Return the (x, y) coordinate for the center point of the cell that contains the specified text.  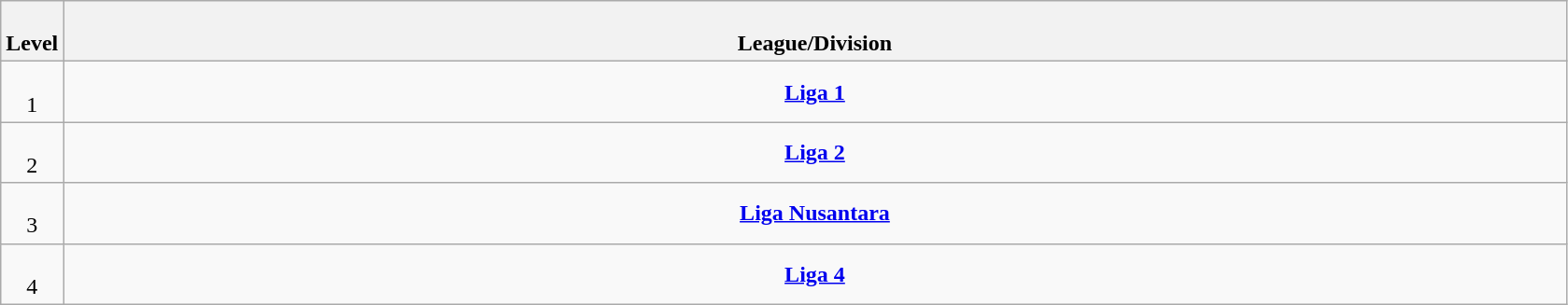
Liga 1 (814, 91)
League/Division (814, 32)
Liga Nusantara (814, 213)
Liga 4 (814, 274)
Level (32, 32)
2 (32, 153)
4 (32, 274)
Liga 2 (814, 153)
3 (32, 213)
1 (32, 91)
